Find where the given text appears and provide that cell's center as (X, Y) coordinate. 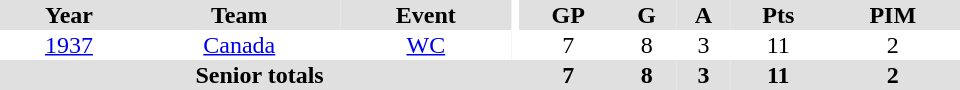
Event (426, 15)
Canada (240, 45)
PIM (893, 15)
G (646, 15)
WC (426, 45)
GP (568, 15)
Team (240, 15)
1937 (69, 45)
Pts (778, 15)
A (704, 15)
Senior totals (260, 75)
Year (69, 15)
